Extract the [x, y] coordinate from the center of the cell holding the provided text.  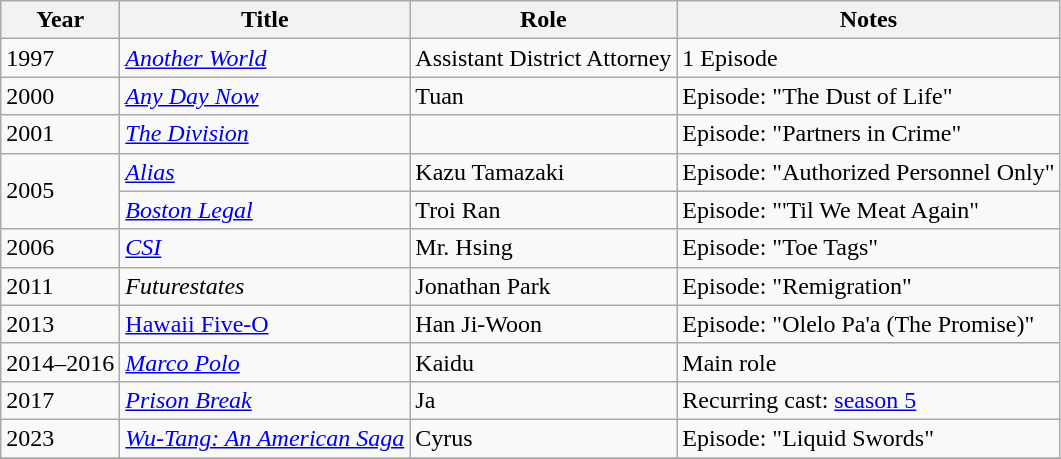
Episode: "Remigration" [868, 286]
2005 [60, 191]
Ja [544, 400]
Troi Ran [544, 210]
Cyrus [544, 438]
1997 [60, 58]
2011 [60, 286]
2013 [60, 324]
The Division [265, 134]
Recurring cast: season 5 [868, 400]
Prison Break [265, 400]
1 Episode [868, 58]
CSI [265, 248]
Episode: "'Til We Meat Again" [868, 210]
Assistant District Attorney [544, 58]
Futurestates [265, 286]
Role [544, 20]
Han Ji-Woon [544, 324]
Main role [868, 362]
2001 [60, 134]
Episode: "Liquid Swords" [868, 438]
Title [265, 20]
Year [60, 20]
Wu-Tang: An American Saga [265, 438]
Marco Polo [265, 362]
Episode: "The Dust of Life" [868, 96]
Any Day Now [265, 96]
Notes [868, 20]
Episode: "Authorized Personnel Only" [868, 172]
Tuan [544, 96]
Episode: "Toe Tags" [868, 248]
Hawaii Five-O [265, 324]
2006 [60, 248]
Episode: "Olelo Pa'a (The Promise)" [868, 324]
2017 [60, 400]
2014–2016 [60, 362]
Mr. Hsing [544, 248]
Episode: "Partners in Crime" [868, 134]
Jonathan Park [544, 286]
Alias [265, 172]
2000 [60, 96]
Boston Legal [265, 210]
Kaidu [544, 362]
Kazu Tamazaki [544, 172]
2023 [60, 438]
Another World [265, 58]
